Find where the given text appears and provide that cell's center as (x, y) coordinate. 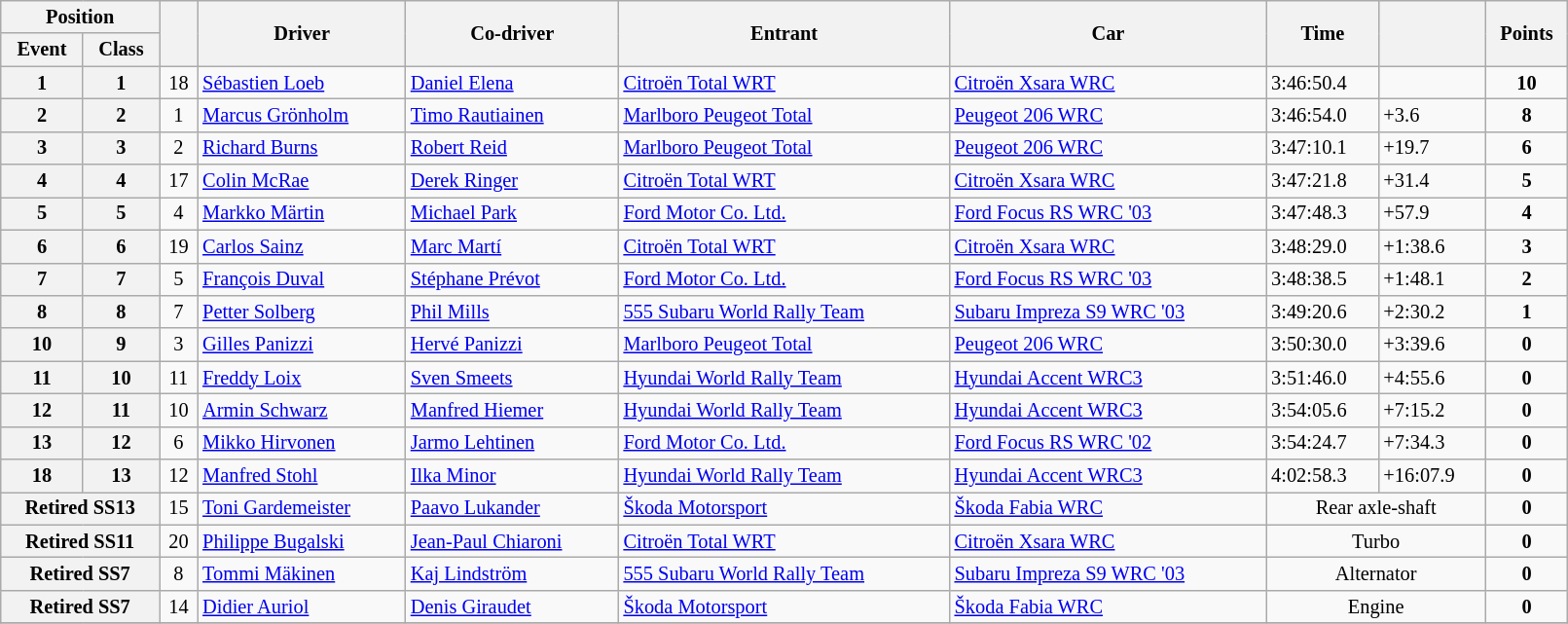
Paavo Lukander (512, 508)
Tommi Mäkinen (302, 573)
Toni Gardemeister (302, 508)
+3.6 (1433, 115)
Marc Martí (512, 246)
Ford Focus RS WRC '02 (1109, 443)
+1:48.1 (1433, 279)
Engine (1376, 606)
Time (1322, 33)
+16:07.9 (1433, 476)
3:54:24.7 (1322, 443)
3:50:30.0 (1322, 345)
Ilka Minor (512, 476)
Marcus Grönholm (302, 115)
Robert Reid (512, 148)
+1:38.6 (1433, 246)
Gilles Panizzi (302, 345)
Alternator (1376, 573)
François Duval (302, 279)
Michael Park (512, 213)
Position (80, 17)
Entrant (784, 33)
Phil Mills (512, 312)
3:47:48.3 (1322, 213)
+2:30.2 (1433, 312)
+19.7 (1433, 148)
+7:15.2 (1433, 410)
4:02:58.3 (1322, 476)
Sébastien Loeb (302, 83)
Car (1109, 33)
Daniel Elena (512, 83)
Class (121, 50)
Carlos Sainz (302, 246)
Didier Auriol (302, 606)
3:48:29.0 (1322, 246)
Jean-Paul Chiaroni (512, 541)
Event (43, 50)
Armin Schwarz (302, 410)
3:48:38.5 (1322, 279)
Markko Märtin (302, 213)
Freddy Loix (302, 378)
Kaj Lindström (512, 573)
Points (1526, 33)
Stéphane Prévot (512, 279)
Manfred Stohl (302, 476)
20 (179, 541)
3:47:10.1 (1322, 148)
Petter Solberg (302, 312)
+4:55.6 (1433, 378)
Philippe Bugalski (302, 541)
+31.4 (1433, 181)
17 (179, 181)
Hervé Panizzi (512, 345)
3:49:20.6 (1322, 312)
Jarmo Lehtinen (512, 443)
3:54:05.6 (1322, 410)
Sven Smeets (512, 378)
15 (179, 508)
19 (179, 246)
3:46:54.0 (1322, 115)
Retired SS13 (80, 508)
Timo Rautiainen (512, 115)
3:51:46.0 (1322, 378)
9 (121, 345)
Rear axle-shaft (1376, 508)
Denis Giraudet (512, 606)
Driver (302, 33)
3:46:50.4 (1322, 83)
+3:39.6 (1433, 345)
3:47:21.8 (1322, 181)
+57.9 (1433, 213)
Turbo (1376, 541)
Derek Ringer (512, 181)
Manfred Hiemer (512, 410)
+7:34.3 (1433, 443)
14 (179, 606)
Co-driver (512, 33)
Retired SS11 (80, 541)
Richard Burns (302, 148)
Mikko Hirvonen (302, 443)
Colin McRae (302, 181)
